Identify which cell holds the provided text, then report its (x, y) central coordinate. 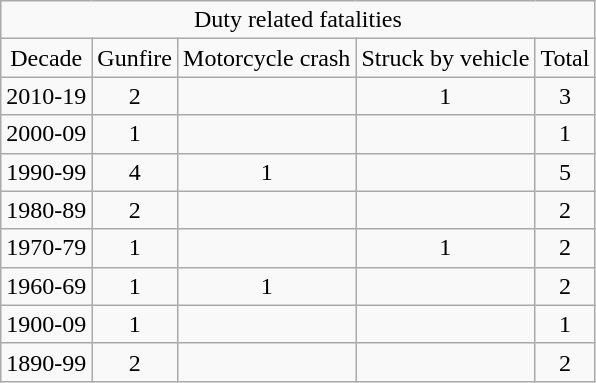
Decade (46, 58)
Duty related fatalities (298, 20)
1980-89 (46, 210)
5 (565, 172)
Struck by vehicle (446, 58)
Motorcycle crash (267, 58)
1970-79 (46, 248)
3 (565, 96)
2000-09 (46, 134)
2010-19 (46, 96)
1890-99 (46, 362)
4 (135, 172)
Gunfire (135, 58)
1960-69 (46, 286)
1990-99 (46, 172)
1900-09 (46, 324)
Total (565, 58)
